Return the [x, y] coordinate for the center point of the cell that contains the specified text.  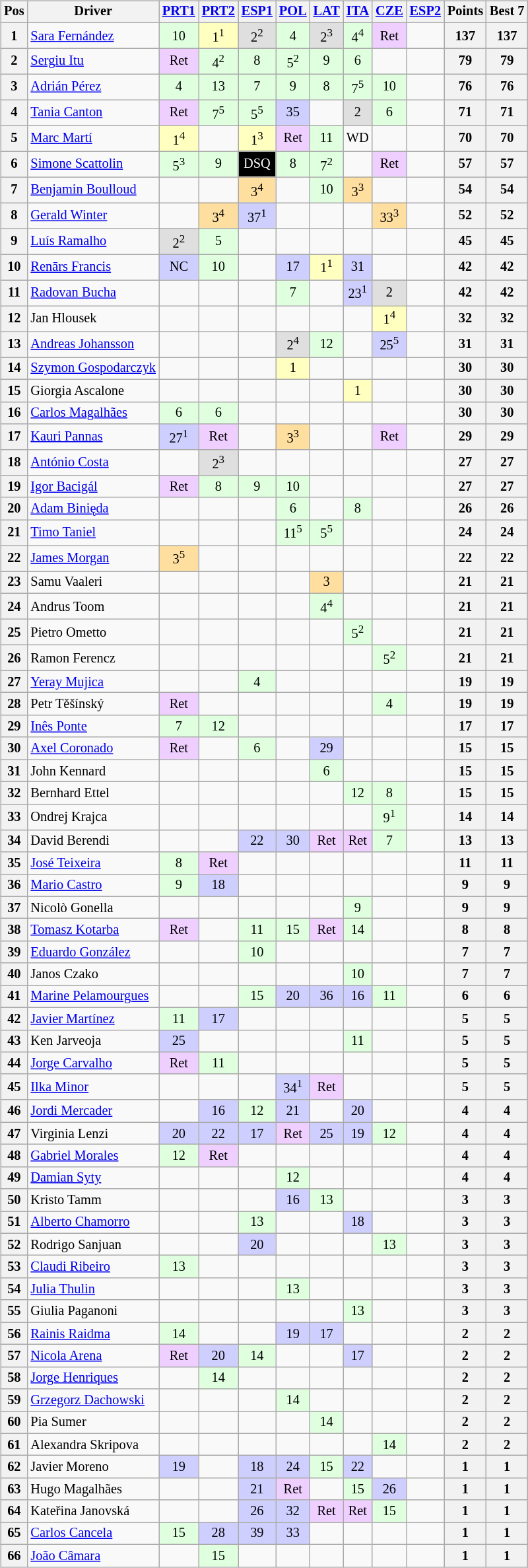
47 [14, 1133]
Ondrej Krajca [92, 816]
48 [14, 1156]
37 [14, 908]
Ken Jarveoja [92, 1041]
Andreas Johansson [92, 345]
Pia Sumer [92, 1423]
56 [14, 1334]
Jan Hlousek [92, 318]
CZE [389, 12]
Nicola Arena [92, 1356]
Szymon Gospodarczyk [92, 369]
António Costa [92, 462]
Marine Pelamourgues [92, 997]
Javier Moreno [92, 1467]
Mario Castro [92, 886]
Gabriel Morales [92, 1156]
Renārs Francis [92, 267]
Yeray Mujica [92, 682]
Tomasz Kotarba [92, 930]
João Câmara [92, 1555]
38 [14, 930]
Pietro Ometto [92, 631]
Javier Martínez [92, 1018]
James Morgan [92, 559]
Bernhard Ettel [92, 793]
David Berendi [92, 841]
Carlos Cancela [92, 1534]
62 [14, 1467]
NC [179, 267]
Petr Těšínský [92, 704]
Kristo Tamm [92, 1200]
Samu Vaaleri [92, 583]
255 [389, 345]
Luís Ramalho [92, 242]
Ramon Ferencz [92, 658]
58 [14, 1378]
José Teixeira [92, 863]
72 [327, 164]
Grzegorz Dachowski [92, 1400]
Julia Thulin [92, 1289]
Gerald Winter [92, 215]
46 [14, 1111]
271 [179, 437]
Alexandra Skripova [92, 1444]
Rainis Raidma [92, 1334]
41 [14, 997]
49 [14, 1178]
Giorgia Ascalone [92, 390]
Igor Bacigál [92, 487]
341 [293, 1087]
ESP1 [257, 12]
PRT2 [218, 12]
Axel Coronado [92, 748]
Radovan Bucha [92, 293]
Pos [14, 12]
ITA [358, 12]
Adrián Pérez [92, 87]
Kateřina Janovská [92, 1511]
Inês Ponte [92, 727]
POL [293, 12]
Best 7 [507, 12]
43 [14, 1041]
40 [14, 974]
Andrus Toom [92, 606]
61 [14, 1444]
Rodrigo Sanjuan [92, 1244]
64 [14, 1511]
DSQ [257, 164]
Sergiu Itu [92, 61]
Benjamin Boulloud [92, 190]
231 [358, 293]
Claudi Ribeiro [92, 1267]
LAT [327, 12]
Hugo Magalhães [92, 1489]
Kauri Pannas [92, 437]
66 [14, 1555]
59 [14, 1400]
Jorge Carvalho [92, 1063]
Ilka Minor [92, 1087]
Janos Czako [92, 974]
51 [14, 1223]
Adam Binięda [92, 509]
65 [14, 1534]
115 [293, 532]
Driver [92, 12]
Marc Martí [92, 139]
333 [389, 215]
Carlos Magalhães [92, 413]
Eduardo González [92, 952]
John Kennard [92, 771]
PRT1 [179, 12]
WD [358, 139]
91 [389, 816]
63 [14, 1489]
ESP2 [425, 12]
Jorge Henriques [92, 1378]
Giulia Paganoni [92, 1311]
Virginia Lenzi [92, 1133]
Alberto Chamorro [92, 1223]
Nicolò Gonella [92, 908]
Damian Syty [92, 1178]
Tania Canton [92, 112]
50 [14, 1200]
Points [465, 12]
Sara Fernández [92, 36]
Simone Scattolin [92, 164]
Timo Taniel [92, 532]
Jordi Mercader [92, 1111]
371 [257, 215]
60 [14, 1423]
